Identify which cell holds the provided text, then report its [x, y] central coordinate. 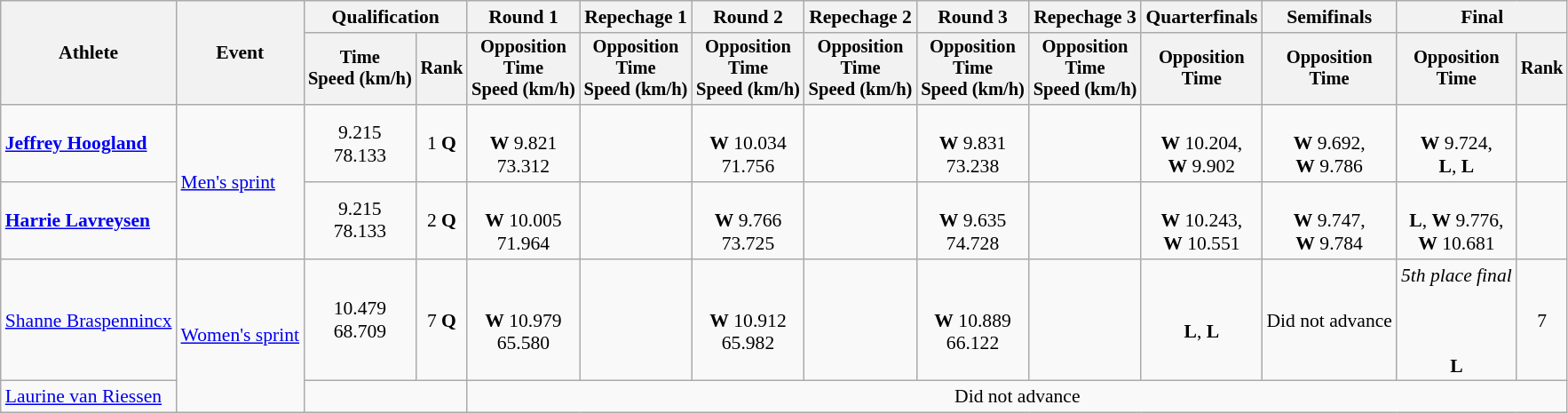
Harrie Lavreysen [89, 220]
Shanne Braspennincx [89, 321]
2 Q [442, 220]
Final [1482, 17]
W 10.91265.982 [748, 321]
Semifinals [1329, 17]
W 10.97965.580 [524, 321]
W 9.692,W 9.786 [1329, 144]
Quarterfinals [1201, 17]
W 10.88966.122 [973, 321]
9.21578.133 [360, 220]
Women's sprint [241, 336]
W 10.00571.964 [524, 220]
W 10.204,W 9.902 [1201, 144]
Round 1 [524, 17]
W 9.82173.312 [524, 144]
W 9.63574.728 [973, 220]
Event [241, 53]
TimeSpeed (km/h) [360, 69]
L, L [1201, 321]
Repechage 1 [636, 17]
Repechage 2 [861, 17]
Men's sprint [241, 181]
W 9.76673.725 [748, 220]
1 Q [442, 144]
Jeffrey Hoogland [89, 144]
5th place final L [1456, 321]
7 Q [442, 321]
Round 2 [748, 17]
Athlete [89, 53]
Qualification [385, 17]
W 9.83173.238 [973, 144]
Laurine van Riessen [89, 397]
W 9.747,W 9.784 [1329, 220]
10.479 68.709 [360, 321]
9.215 78.133 [360, 144]
7 [1542, 321]
W 9.724,L, L [1456, 144]
W 10.243,W 10.551 [1201, 220]
Round 3 [973, 17]
W 10.03471.756 [748, 144]
Repechage 3 [1085, 17]
L, W 9.776,W 10.681 [1456, 220]
